Find where the given text appears and provide that cell's center as [X, Y] coordinate. 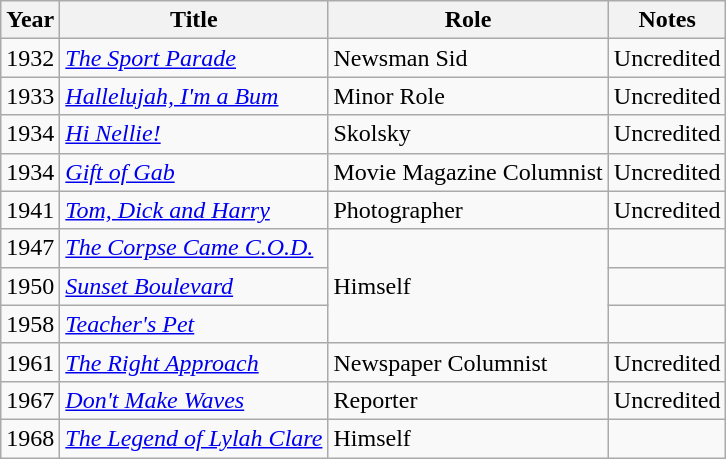
Title [194, 20]
Skolsky [468, 134]
Hi Nellie! [194, 134]
Newspaper Columnist [468, 362]
Tom, Dick and Harry [194, 210]
1961 [30, 362]
Notes [667, 20]
1947 [30, 248]
1950 [30, 286]
The Sport Parade [194, 58]
Role [468, 20]
1932 [30, 58]
Year [30, 20]
Reporter [468, 400]
The Right Approach [194, 362]
Minor Role [468, 96]
1967 [30, 400]
Gift of Gab [194, 172]
Photographer [468, 210]
The Corpse Came C.O.D. [194, 248]
Don't Make Waves [194, 400]
Sunset Boulevard [194, 286]
1958 [30, 324]
The Legend of Lylah Clare [194, 438]
Movie Magazine Columnist [468, 172]
1933 [30, 96]
1941 [30, 210]
Hallelujah, I'm a Bum [194, 96]
Teacher's Pet [194, 324]
Newsman Sid [468, 58]
1968 [30, 438]
